Capture the cell that displays the provided text and extract its (x, y) central coordinate. 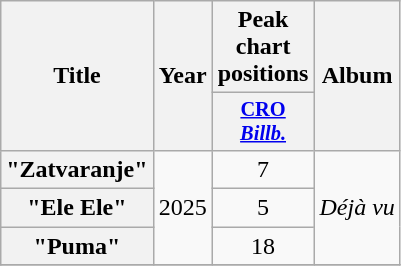
"Puma" (77, 246)
2025 (182, 207)
18 (263, 246)
CROBillb. (263, 122)
Title (77, 76)
Déjà vu (357, 207)
7 (263, 169)
"Ele Ele" (77, 208)
Album (357, 76)
"Zatvaranje" (77, 169)
Peak chart positions (263, 47)
5 (263, 208)
Year (182, 76)
